Find where the given text appears and provide that cell's center as [X, Y] coordinate. 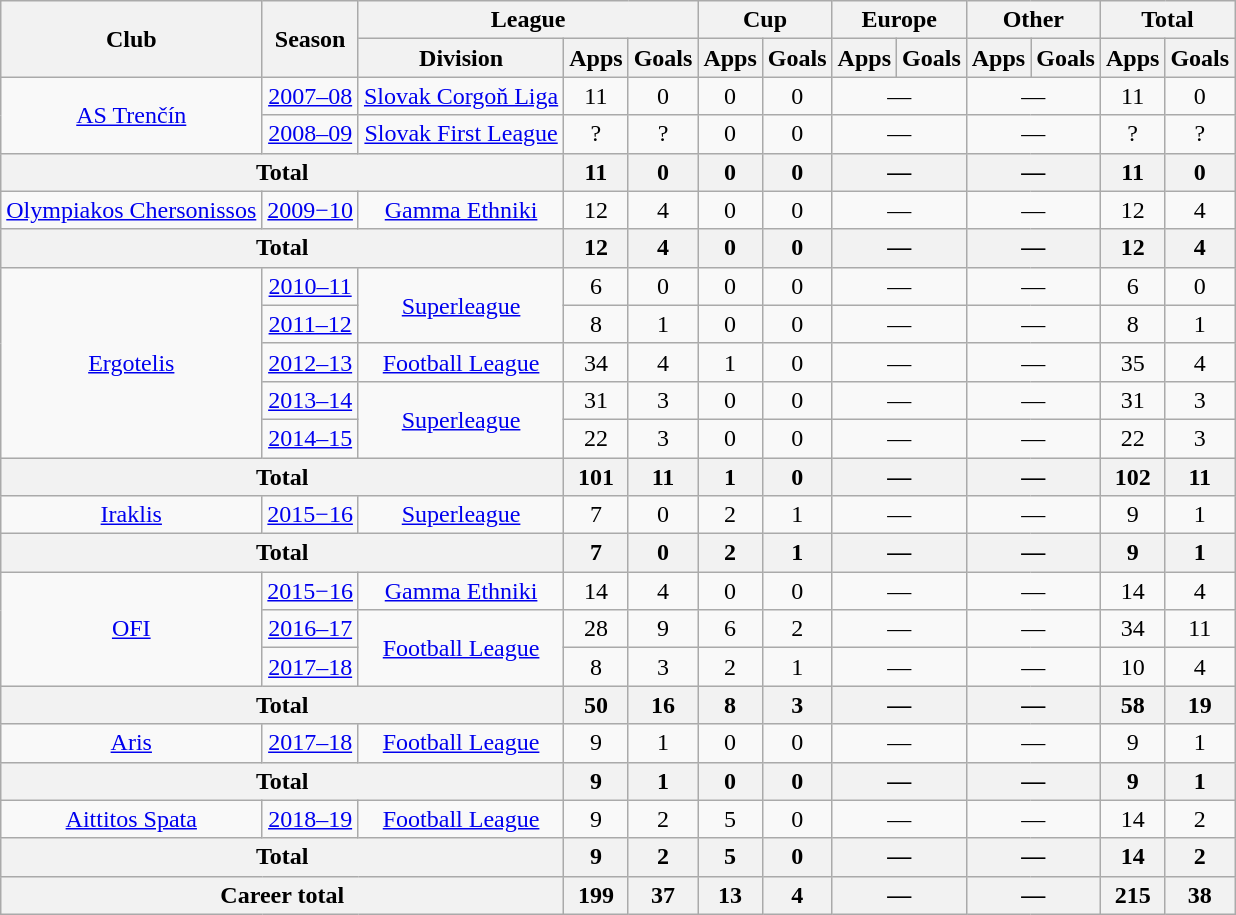
League [528, 20]
28 [596, 629]
Iraklis [132, 515]
2012–13 [310, 362]
Slovak First League [460, 134]
Aittitos Spata [132, 819]
Other [1033, 20]
215 [1132, 895]
2016–17 [310, 629]
Cup [765, 20]
38 [1200, 895]
2010–11 [310, 286]
Club [132, 39]
16 [663, 705]
2013–14 [310, 400]
10 [1132, 667]
19 [1200, 705]
2007–08 [310, 96]
50 [596, 705]
58 [1132, 705]
Ergotelis [132, 362]
2009−10 [310, 210]
2018–19 [310, 819]
13 [730, 895]
Career total [282, 895]
Season [310, 39]
Europe [899, 20]
37 [663, 895]
AS Trenčín [132, 115]
OFI [132, 629]
35 [1132, 362]
Slovak Corgoň Liga [460, 96]
Aris [132, 743]
Division [460, 58]
Olympiakos Chersonissos [132, 210]
199 [596, 895]
2014–15 [310, 438]
2008–09 [310, 134]
2011–12 [310, 324]
101 [596, 477]
102 [1132, 477]
